Capture the cell that displays the provided text and extract its (X, Y) central coordinate. 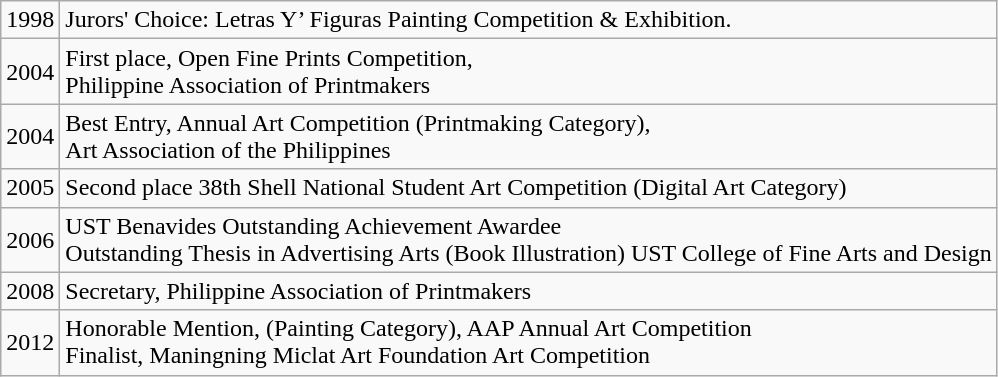
UST Benavides Outstanding Achievement AwardeeOutstanding Thesis in Advertising Arts (Book Illustration) UST College of Fine Arts and Design (528, 240)
Secretary, Philippine Association of Printmakers (528, 291)
2008 (30, 291)
2005 (30, 188)
Jurors' Choice: Letras Y’ Figuras Painting Competition & Exhibition. (528, 20)
1998 (30, 20)
2006 (30, 240)
Second place 38th Shell National Student Art Competition (Digital Art Category) (528, 188)
First place, Open Fine Prints Competition,Philippine Association of Printmakers (528, 72)
Best Entry, Annual Art Competition (Printmaking Category),Art Association of the Philippines (528, 136)
Honorable Mention, (Painting Category), AAP Annual Art CompetitionFinalist, Maningning Miclat Art Foundation Art Competition (528, 342)
2012 (30, 342)
